Scan for the cell matching the given text and deliver its (x, y) coordinate at center. 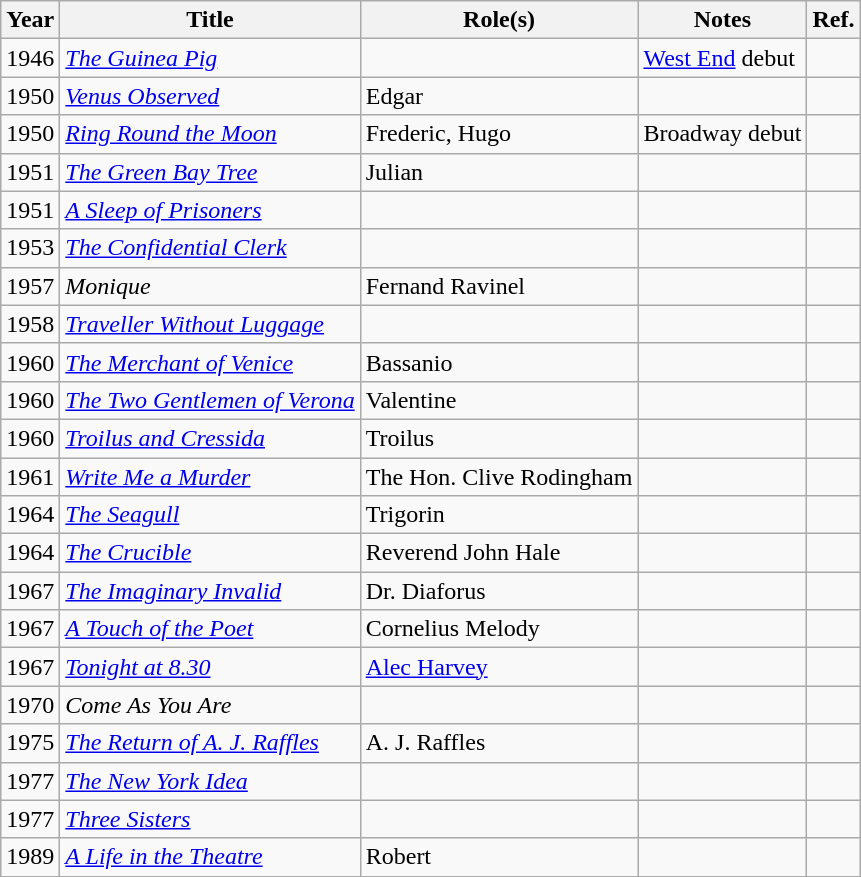
A Sleep of Prisoners (210, 210)
Three Sisters (210, 819)
Come As You Are (210, 705)
Trigorin (499, 515)
Ring Round the Moon (210, 134)
A. J. Raffles (499, 743)
The Green Bay Tree (210, 172)
1953 (30, 248)
Julian (499, 172)
Bassanio (499, 362)
Alec Harvey (499, 667)
Dr. Diaforus (499, 591)
Ref. (834, 20)
1958 (30, 324)
Fernand Ravinel (499, 286)
Venus Observed (210, 96)
Valentine (499, 400)
1961 (30, 477)
Year (30, 20)
Role(s) (499, 20)
1975 (30, 743)
Reverend John Hale (499, 553)
The Guinea Pig (210, 58)
The Confidential Clerk (210, 248)
Tonight at 8.30 (210, 667)
A Touch of the Poet (210, 629)
Cornelius Melody (499, 629)
The Hon. Clive Rodingham (499, 477)
Title (210, 20)
The Crucible (210, 553)
1957 (30, 286)
Broadway debut (722, 134)
The Seagull (210, 515)
A Life in the Theatre (210, 857)
Notes (722, 20)
1989 (30, 857)
The New York Idea (210, 781)
The Two Gentlemen of Verona (210, 400)
1946 (30, 58)
1970 (30, 705)
Write Me a Murder (210, 477)
Frederic, Hugo (499, 134)
Monique (210, 286)
Edgar (499, 96)
West End debut (722, 58)
Robert (499, 857)
The Return of A. J. Raffles (210, 743)
The Imaginary Invalid (210, 591)
Traveller Without Luggage (210, 324)
Troilus and Cressida (210, 438)
The Merchant of Venice (210, 362)
Troilus (499, 438)
